Output the [X, Y] coordinate of the center of the cell containing the given text.  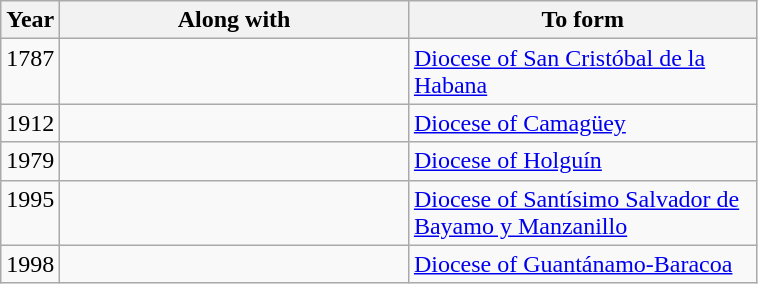
To form [582, 20]
Diocese of San Cristóbal de la Habana [582, 72]
1998 [30, 264]
1995 [30, 212]
Diocese of Camagüey [582, 123]
Year [30, 20]
1787 [30, 72]
Along with [234, 20]
Diocese of Holguín [582, 161]
Diocese of Santísimo Salvador de Bayamo y Manzanillo [582, 212]
1912 [30, 123]
1979 [30, 161]
Diocese of Guantánamo-Baracoa [582, 264]
